Return the [X, Y] coordinate for the center point of the cell that contains the specified text.  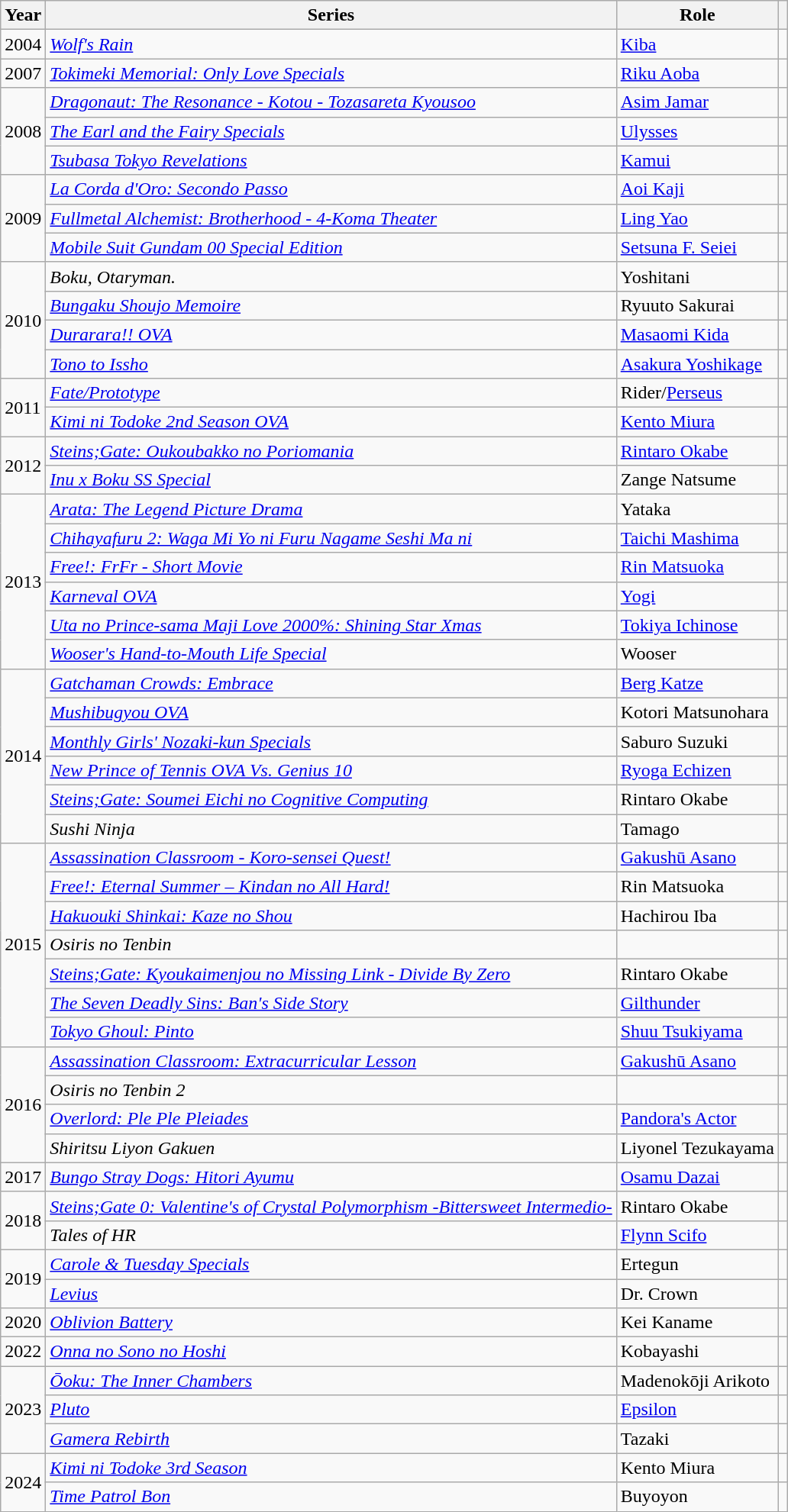
Monthly Girls' Nozaki-kun Specials [331, 741]
Kamui [697, 160]
Berg Katze [697, 683]
Tokiya Ichinose [697, 625]
Tono to Issho [331, 364]
Uta no Prince-sama Maji Love 2000%: Shining Star Xmas [331, 625]
Fate/Prototype [331, 393]
Tamago [697, 828]
Overlord: Ple Ple Pleiades [331, 1119]
2017 [23, 1177]
Chihayafuru 2: Waga Mi Yo ni Furu Nagame Seshi Ma ni [331, 538]
Asim Jamar [697, 102]
Masaomi Kida [697, 334]
Fullmetal Alchemist: Brotherhood - 4-Koma Theater [331, 218]
Madenokōji Arikoto [697, 1381]
Kiba [697, 44]
The Seven Deadly Sins: Ban's Side Story [331, 1003]
Yataka [697, 509]
Oblivion Battery [331, 1323]
2009 [23, 218]
Mobile Suit Gundam 00 Special Edition [331, 247]
Ertegun [697, 1264]
Ryoga Echizen [697, 770]
Osiris no Tenbin [331, 945]
Inu x Boku SS Special [331, 480]
2013 [23, 582]
2007 [23, 73]
Liyonel Tezukayama [697, 1148]
Free!: Eternal Summer – Kindan no All Hard! [331, 887]
2024 [23, 1482]
Time Patrol Bon [331, 1497]
Gamera Rebirth [331, 1439]
2015 [23, 945]
Kotori Matsunohara [697, 712]
Tsubasa Tokyo Revelations [331, 160]
La Corda d'Oro: Secondo Passo [331, 189]
2023 [23, 1410]
Yoshitani [697, 276]
Pandora's Actor [697, 1119]
Steins;Gate 0: Valentine's of Crystal Polymorphism -Bittersweet Intermedio- [331, 1206]
Durarara!! OVA [331, 334]
2008 [23, 131]
Year [23, 15]
Dragonaut: The Resonance - Kotou - Tozasareta Kyousoo [331, 102]
Steins;Gate: Kyoukaimenjou no Missing Link - Divide By Zero [331, 974]
Tokimeki Memorial: Only Love Specials [331, 73]
Mushibugyou OVA [331, 712]
Asakura Yoshikage [697, 364]
Carole & Tuesday Specials [331, 1264]
2012 [23, 466]
Sushi Ninja [331, 828]
Rider/Perseus [697, 393]
Kimi ni Todoke 3rd Season [331, 1468]
Wooser's Hand-to-Mouth Life Special [331, 654]
2022 [23, 1352]
Gatchaman Crowds: Embrace [331, 683]
Hachirou Iba [697, 916]
Steins;Gate: Soumei Eichi no Cognitive Computing [331, 799]
Buyoyon [697, 1497]
Tokyo Ghoul: Pinto [331, 1032]
Arata: The Legend Picture Drama [331, 509]
Osamu Dazai [697, 1177]
Steins;Gate: Oukoubakko no Poriomania [331, 451]
Wooser [697, 654]
Osiris no Tenbin 2 [331, 1090]
Boku, Otaryman. [331, 276]
Aoi Kaji [697, 189]
Saburo Suzuki [697, 741]
Onna no Sono no Hoshi [331, 1352]
Assassination Classroom - Koro-sensei Quest! [331, 858]
2018 [23, 1220]
Flynn Scifo [697, 1235]
Dr. Crown [697, 1294]
Tales of HR [331, 1235]
2016 [23, 1104]
Epsilon [697, 1410]
2014 [23, 756]
Ling Yao [697, 218]
New Prince of Tennis OVA Vs. Genius 10 [331, 770]
2020 [23, 1323]
Shuu Tsukiyama [697, 1032]
Ryuuto Sakurai [697, 305]
Kei Kaname [697, 1323]
Gilthunder [697, 1003]
Role [697, 15]
2019 [23, 1278]
2004 [23, 44]
Ōoku: The Inner Chambers [331, 1381]
Kobayashi [697, 1352]
2011 [23, 408]
Karneval OVA [331, 596]
Wolf's Rain [331, 44]
Assassination Classroom: Extracurricular Lesson [331, 1061]
Riku Aoba [697, 73]
The Earl and the Fairy Specials [331, 131]
Free!: FrFr - Short Movie [331, 567]
Shiritsu Liyon Gakuen [331, 1148]
Levius [331, 1294]
Kimi ni Todoke 2nd Season OVA [331, 422]
Bungo Stray Dogs: Hitori Ayumu [331, 1177]
Yogi [697, 596]
Taichi Mashima [697, 538]
Tazaki [697, 1439]
Zange Natsume [697, 480]
Bungaku Shoujo Memoire [331, 305]
Hakuouki Shinkai: Kaze no Shou [331, 916]
Ulysses [697, 131]
Setsuna F. Seiei [697, 247]
Pluto [331, 1410]
Series [331, 15]
2010 [23, 320]
